Pinpoint the cell where the given text exists, returning its [x, y] midpoint coordinate. 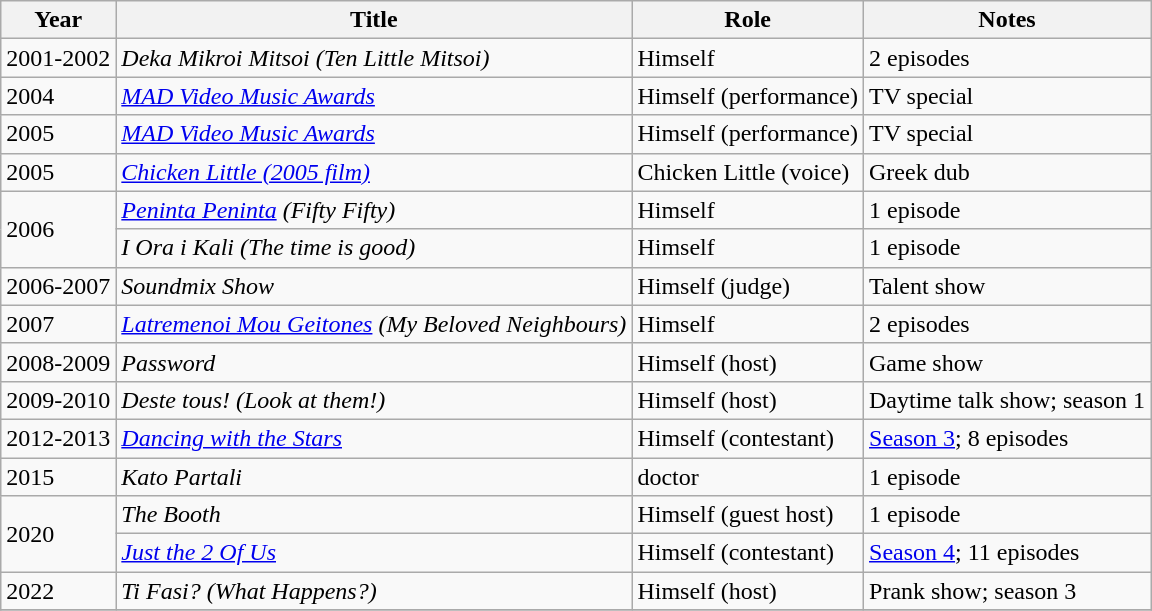
Deste tous! (Look at them!) [374, 400]
Prank show; season 3 [1008, 591]
2004 [58, 96]
2020 [58, 534]
Just the 2 Of Us [374, 553]
doctor [748, 477]
Peninta Peninta (Fifty Fifty) [374, 210]
2009-2010 [58, 400]
2008-2009 [58, 362]
Notes [1008, 20]
Himself (guest host) [748, 515]
2001-2002 [58, 58]
2006 [58, 229]
Season 4; 11 episodes [1008, 553]
Game show [1008, 362]
Title [374, 20]
The Booth [374, 515]
Daytime talk show; season 1 [1008, 400]
Chicken Little (2005 film) [374, 172]
I Ora i Kali (The time is good) [374, 248]
Greek dub [1008, 172]
Talent show [1008, 286]
Ti Fasi? (What Happens?) [374, 591]
Chicken Little (voice) [748, 172]
2007 [58, 324]
2015 [58, 477]
Dancing with the Stars [374, 438]
2022 [58, 591]
Kato Partali [374, 477]
Password [374, 362]
Soundmix Show [374, 286]
2006-2007 [58, 286]
Himself (judge) [748, 286]
Latremenoi Mou Geitones (My Beloved Neighbours) [374, 324]
2012-2013 [58, 438]
Deka Mikroi Mitsoi (Ten Little Mitsoi) [374, 58]
Role [748, 20]
Year [58, 20]
Season 3; 8 episodes [1008, 438]
